Output the [X, Y] coordinate of the center of the cell containing the given text.  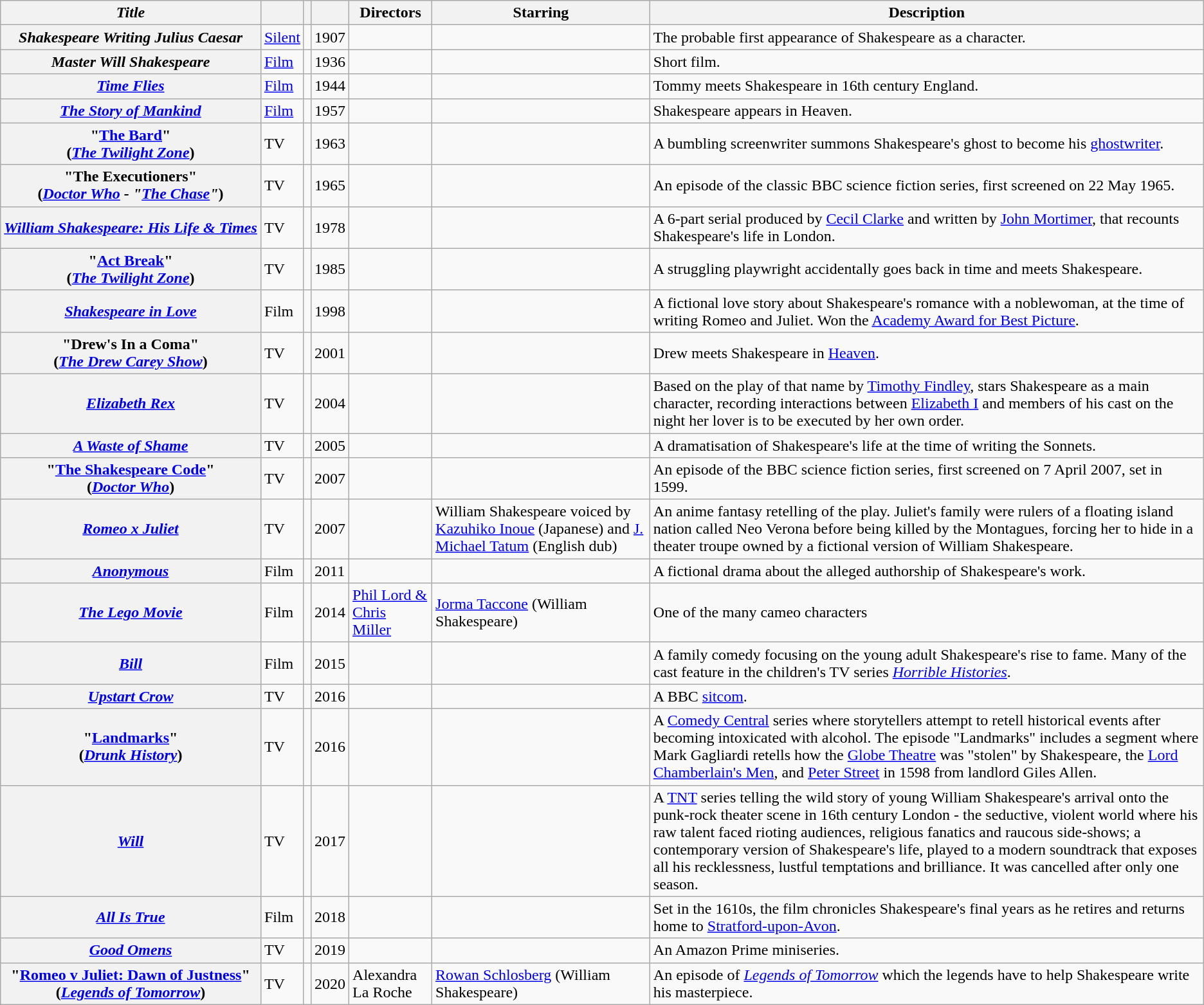
Good Omens [131, 950]
William Shakespeare: His Life & Times [131, 228]
Alexandra La Roche [391, 984]
Shakespeare appears in Heaven. [926, 111]
An Amazon Prime miniseries. [926, 950]
2020 [329, 984]
2018 [329, 917]
Elizabeth Rex [131, 403]
A 6-part serial produced by Cecil Clarke and written by John Mortimer, that recounts Shakespeare's life in London. [926, 228]
An episode of the classic BBC science fiction series, first screened on 22 May 1965. [926, 185]
Bill [131, 664]
1907 [329, 37]
A family comedy focusing on the young adult Shakespeare's rise to fame. Many of the cast feature in the children's TV series Horrible Histories. [926, 664]
The probable first appearance of Shakespeare as a character. [926, 37]
A Waste of Shame [131, 446]
The Story of Mankind [131, 111]
Master Will Shakespeare [131, 62]
Upstart Crow [131, 696]
"The Executioners"(Doctor Who - "The Chase") [131, 185]
All Is True [131, 917]
Romeo x Juliet [131, 529]
1963 [329, 144]
A BBC sitcom. [926, 696]
A fictional drama about the alleged authorship of Shakespeare's work. [926, 571]
A dramatisation of Shakespeare's life at the time of writing the Sonnets. [926, 446]
The Lego Movie [131, 613]
Anonymous [131, 571]
Jorma Taccone (William Shakespeare) [542, 613]
One of the many cameo characters [926, 613]
2014 [329, 613]
An episode of Legends of Tomorrow which the legends have to help Shakespeare write his masterpiece. [926, 984]
Drew meets Shakespeare in Heaven. [926, 352]
2019 [329, 950]
Description [926, 13]
Short film. [926, 62]
"Landmarks" (Drunk History) [131, 747]
1944 [329, 86]
Title [131, 13]
Phil Lord & Chris Miller [391, 613]
A struggling playwright accidentally goes back in time and meets Shakespeare. [926, 269]
An episode of the BBC science fiction series, first screened on 7 April 2007, set in 1599. [926, 478]
Directors [391, 13]
"Romeo v Juliet: Dawn of Justness" (Legends of Tomorrow) [131, 984]
Shakespeare in Love [131, 311]
2004 [329, 403]
Set in the 1610s, the film chronicles Shakespeare's final years as he retires and returns home to Stratford-upon-Avon. [926, 917]
"The Shakespeare Code"(Doctor Who) [131, 478]
2011 [329, 571]
Shakespeare Writing Julius Caesar [131, 37]
1957 [329, 111]
2001 [329, 352]
A bumbling screenwriter summons Shakespeare's ghost to become his ghostwriter. [926, 144]
1978 [329, 228]
Time Flies [131, 86]
1998 [329, 311]
2017 [329, 841]
1936 [329, 62]
Tommy meets Shakespeare in 16th century England. [926, 86]
1965 [329, 185]
2005 [329, 446]
William Shakespeare voiced by Kazuhiko Inoue (Japanese) and J. Michael Tatum (English dub) [542, 529]
Starring [542, 13]
"The Bard"(The Twilight Zone) [131, 144]
1985 [329, 269]
Rowan Schlosberg (William Shakespeare) [542, 984]
"Act Break" (The Twilight Zone) [131, 269]
Will [131, 841]
"Drew's In a Coma" (The Drew Carey Show) [131, 352]
Silent [282, 37]
2015 [329, 664]
